Scan for the cell matching the given text and deliver its (X, Y) coordinate at center. 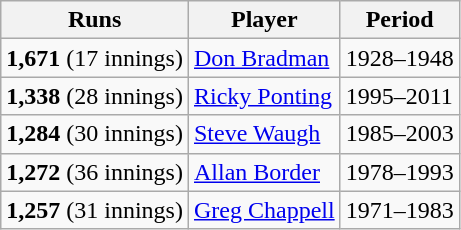
Ricky Ponting (264, 96)
1,272 (36 innings) (95, 172)
Period (400, 20)
1,338 (28 innings) (95, 96)
1,284 (30 innings) (95, 134)
Don Bradman (264, 58)
1995–2011 (400, 96)
Allan Border (264, 172)
Runs (95, 20)
1985–2003 (400, 134)
1978–1993 (400, 172)
1,671 (17 innings) (95, 58)
1,257 (31 innings) (95, 210)
Steve Waugh (264, 134)
1971–1983 (400, 210)
Player (264, 20)
Greg Chappell (264, 210)
1928–1948 (400, 58)
